Determine the [X, Y] coordinate at the center of the cell enclosing the given text.  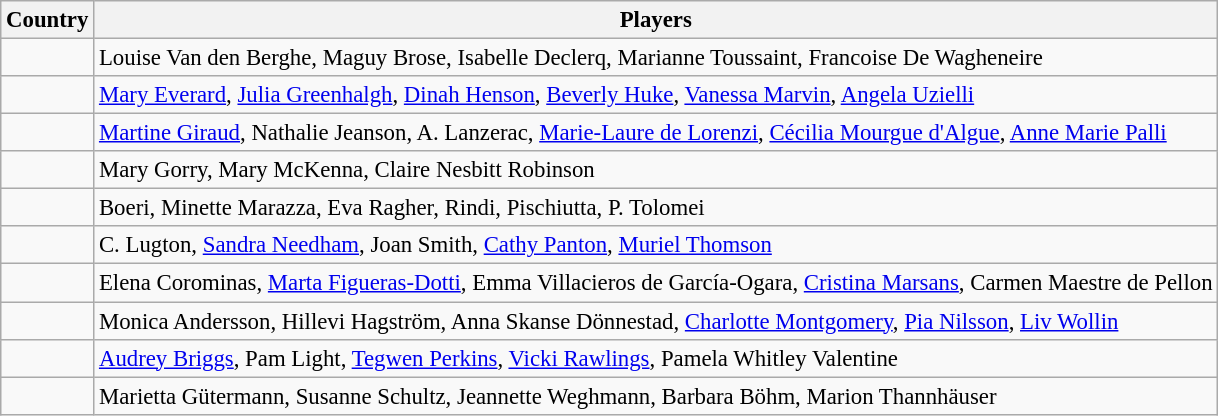
Audrey Briggs, Pam Light, Tegwen Perkins, Vicki Rawlings, Pamela Whitley Valentine [656, 358]
Louise Van den Berghe, Maguy Brose, Isabelle Declerq, Marianne Toussaint, Francoise De Wagheneire [656, 58]
Monica Andersson, Hillevi Hagström, Anna Skanse Dönnestad, Charlotte Montgomery, Pia Nilsson, Liv Wollin [656, 321]
C. Lugton, Sandra Needham, Joan Smith, Cathy Panton, Muriel Thomson [656, 245]
Martine Giraud, Nathalie Jeanson, A. Lanzerac, Marie-Laure de Lorenzi, Cécilia Mourgue d'Algue, Anne Marie Palli [656, 133]
Marietta Gütermann, Susanne Schultz, Jeannette Weghmann, Barbara Böhm, Marion Thannhäuser [656, 396]
Mary Gorry, Mary McKenna, Claire Nesbitt Robinson [656, 170]
Country [48, 20]
Mary Everard, Julia Greenhalgh, Dinah Henson, Beverly Huke, Vanessa Marvin, Angela Uzielli [656, 95]
Boeri, Minette Marazza, Eva Ragher, Rindi, Pischiutta, P. Tolomei [656, 208]
Players [656, 20]
Elena Corominas, Marta Figueras-Dotti, Emma Villacieros de García-Ogara, Cristina Marsans, Carmen Maestre de Pellon [656, 283]
